Scan for the cell matching the given text and deliver its [X, Y] coordinate at center. 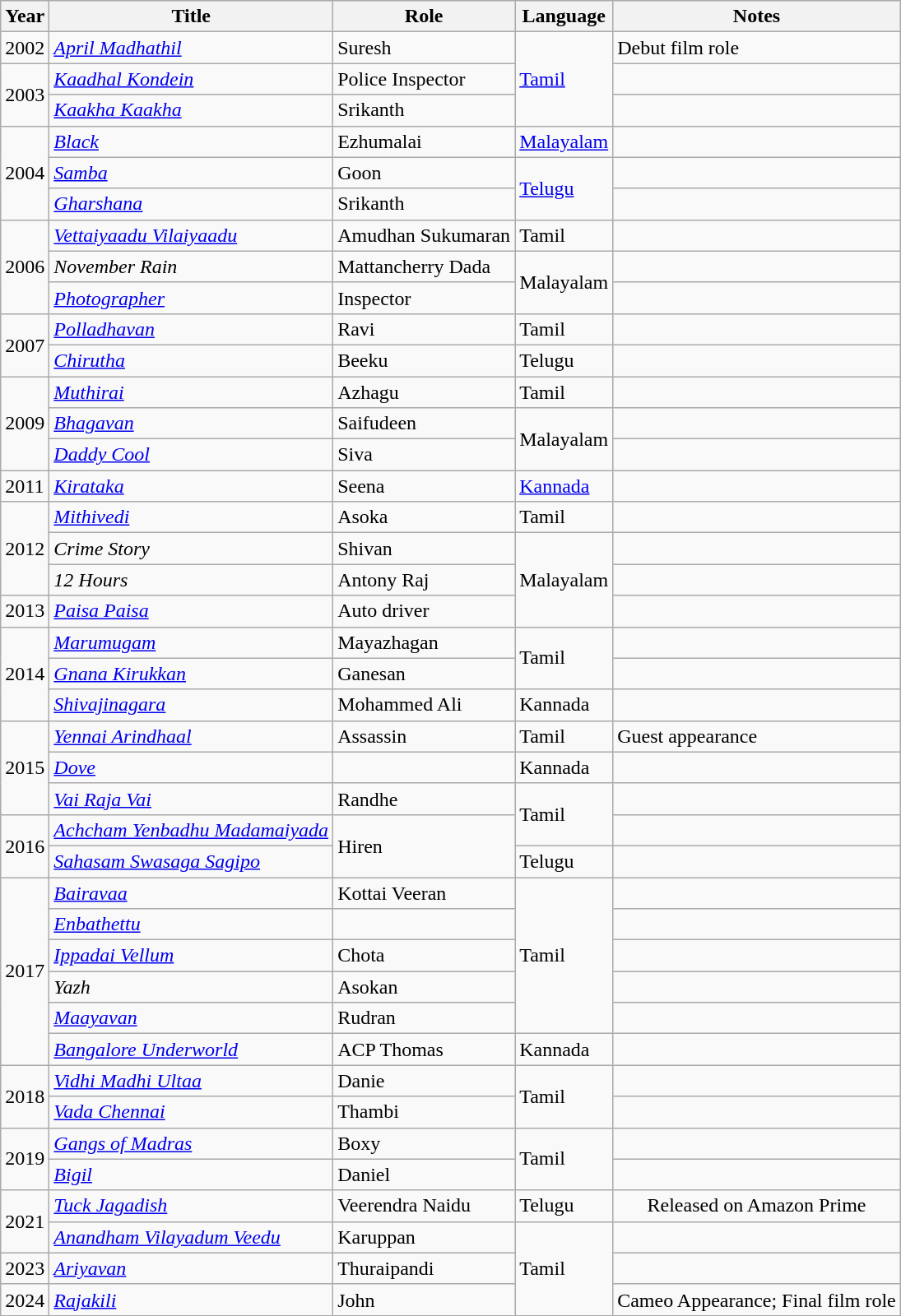
Yazh [191, 987]
Hiren [425, 846]
Vettaiyaadu Vilaiyaadu [191, 235]
Bhagavan [191, 424]
Inspector [425, 298]
April Madhathil [191, 48]
Suresh [425, 48]
Yennai Arindhaal [191, 736]
Vada Chennai [191, 1112]
Randhe [425, 799]
Mithivedi [191, 517]
Antony Raj [425, 580]
Saifudeen [425, 424]
Ganesan [425, 674]
Veerendra Naidu [425, 1206]
Sahasam Swasaga Sagipo [191, 861]
Guest appearance [757, 736]
2013 [25, 611]
2023 [25, 1268]
Role [425, 16]
Debut film role [757, 48]
Ravi [425, 329]
2024 [25, 1300]
Dove [191, 767]
ACP Thomas [425, 1050]
Muthirai [191, 392]
12 Hours [191, 580]
Seena [425, 486]
Kaakha Kaakha [191, 110]
Cameo Appearance; Final film role [757, 1300]
Tuck Jagadish [191, 1206]
Shivajinagara [191, 705]
Enbathettu [191, 924]
2003 [25, 95]
2007 [25, 345]
2014 [25, 674]
2002 [25, 48]
Ariyavan [191, 1268]
Bairavaa [191, 892]
Ezhumalai [425, 141]
Asokan [425, 987]
Assassin [425, 736]
Chota [425, 956]
Achcham Yenbadhu Madamaiyada [191, 830]
Year [25, 16]
Notes [757, 16]
Asoka [425, 517]
2004 [25, 173]
Gangs of Madras [191, 1143]
Gharshana [191, 204]
Bigil [191, 1175]
Danie [425, 1081]
Goon [425, 173]
Police Inspector [425, 79]
Maayavan [191, 1018]
Samba [191, 173]
Mattancherry Dada [425, 266]
Bangalore Underworld [191, 1050]
Black [191, 141]
Ippadai Vellum [191, 956]
Chirutha [191, 360]
Marumugam [191, 642]
2012 [25, 549]
John [425, 1300]
Photographer [191, 298]
Daddy Cool [191, 455]
Mayazhagan [425, 642]
2016 [25, 846]
2011 [25, 486]
Vai Raja Vai [191, 799]
2009 [25, 424]
Auto driver [425, 611]
2017 [25, 971]
Boxy [425, 1143]
Crime Story [191, 549]
2006 [25, 266]
Kaadhal Kondein [191, 79]
2018 [25, 1096]
Polladhavan [191, 329]
Karuppan [425, 1237]
Amudhan Sukumaran [425, 235]
Paisa Paisa [191, 611]
Title [191, 16]
Azhagu [425, 392]
Vidhi Madhi Ultaa [191, 1081]
Shivan [425, 549]
Rajakili [191, 1300]
Rudran [425, 1018]
Language [564, 16]
Kirataka [191, 486]
2019 [25, 1159]
Mohammed Ali [425, 705]
Released on Amazon Prime [757, 1206]
2021 [25, 1221]
2015 [25, 767]
Gnana Kirukkan [191, 674]
Daniel [425, 1175]
Beeku [425, 360]
Siva [425, 455]
Anandham Vilayadum Veedu [191, 1237]
Thambi [425, 1112]
November Rain [191, 266]
Kottai Veeran [425, 892]
Thuraipandi [425, 1268]
